Return (X, Y) of the center of cell containing provided text 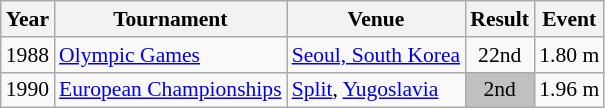
Split, Yugoslavia (376, 90)
Venue (376, 19)
1.96 m (569, 90)
2nd (500, 90)
1.80 m (569, 55)
Seoul, South Korea (376, 55)
Result (500, 19)
Tournament (170, 19)
Event (569, 19)
European Championships (170, 90)
Olympic Games (170, 55)
22nd (500, 55)
1988 (28, 55)
Year (28, 19)
1990 (28, 90)
